Pinpoint the cell where the given text exists, returning its [x, y] midpoint coordinate. 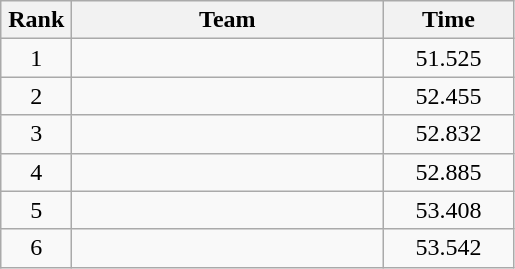
3 [36, 134]
Team [228, 20]
6 [36, 248]
51.525 [448, 58]
4 [36, 172]
52.885 [448, 172]
Rank [36, 20]
1 [36, 58]
53.408 [448, 210]
5 [36, 210]
2 [36, 96]
Time [448, 20]
52.832 [448, 134]
53.542 [448, 248]
52.455 [448, 96]
